Provide the [X, Y] coordinate of the cell's center where the given text is located.  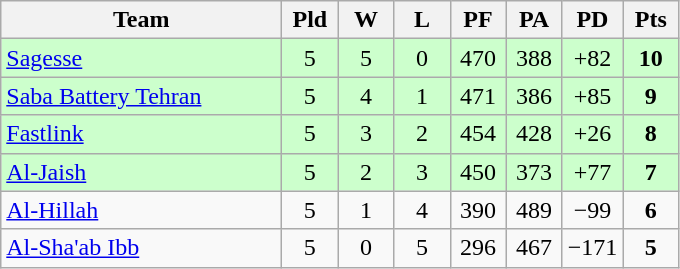
−171 [592, 248]
Al-Sha'ab Ibb [142, 248]
W [366, 20]
Fastlink [142, 134]
Pld [310, 20]
7 [651, 172]
+82 [592, 58]
450 [478, 172]
9 [651, 96]
296 [478, 248]
470 [478, 58]
8 [651, 134]
Saba Battery Tehran [142, 96]
Al-Jaish [142, 172]
+26 [592, 134]
373 [534, 172]
471 [478, 96]
10 [651, 58]
390 [478, 210]
PD [592, 20]
−99 [592, 210]
PA [534, 20]
428 [534, 134]
PF [478, 20]
+85 [592, 96]
386 [534, 96]
Pts [651, 20]
6 [651, 210]
467 [534, 248]
+77 [592, 172]
454 [478, 134]
489 [534, 210]
Sagesse [142, 58]
Team [142, 20]
Al-Hillah [142, 210]
L [422, 20]
388 [534, 58]
